Output the (x, y) coordinate of the center of the cell containing the given text.  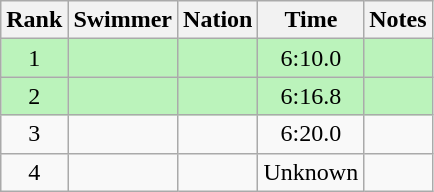
6:10.0 (311, 58)
4 (34, 172)
1 (34, 58)
Nation (218, 20)
3 (34, 134)
Unknown (311, 172)
Notes (398, 20)
6:16.8 (311, 96)
Rank (34, 20)
Swimmer (123, 20)
6:20.0 (311, 134)
Time (311, 20)
2 (34, 96)
